Determine the (X, Y) coordinate at the center of the cell enclosing the given text.  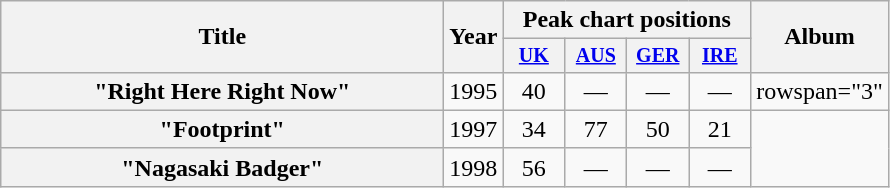
1995 (474, 91)
Album (820, 37)
"Nagasaki Badger" (222, 167)
rowspan="3" (820, 91)
77 (596, 129)
UK (534, 56)
"Right Here Right Now" (222, 91)
GER (658, 56)
50 (658, 129)
21 (720, 129)
1997 (474, 129)
"Footprint" (222, 129)
Peak chart positions (627, 20)
1998 (474, 167)
56 (534, 167)
AUS (596, 56)
Year (474, 37)
34 (534, 129)
Title (222, 37)
IRE (720, 56)
40 (534, 91)
